Find where the given text appears and provide that cell's center as [x, y] coordinate. 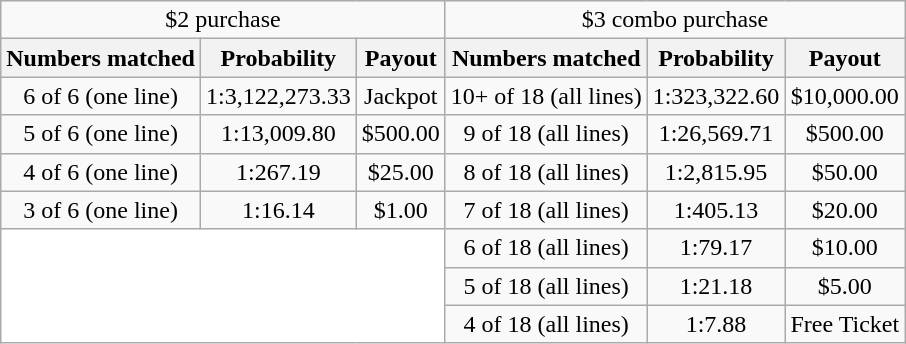
$1.00 [400, 210]
4 of 6 (one line) [101, 172]
1:21.18 [716, 286]
5 of 6 (one line) [101, 134]
Jackpot [400, 96]
1:26,569.71 [716, 134]
$3 combo purchase [674, 20]
1:13,009.80 [278, 134]
$2 purchase [224, 20]
1:405.13 [716, 210]
$50.00 [845, 172]
1:3,122,273.33 [278, 96]
$5.00 [845, 286]
1:7.88 [716, 324]
6 of 18 (all lines) [546, 248]
4 of 18 (all lines) [546, 324]
1:323,322.60 [716, 96]
Free Ticket [845, 324]
$10.00 [845, 248]
1:79.17 [716, 248]
7 of 18 (all lines) [546, 210]
9 of 18 (all lines) [546, 134]
5 of 18 (all lines) [546, 286]
1:267.19 [278, 172]
$20.00 [845, 210]
6 of 6 (one line) [101, 96]
3 of 6 (one line) [101, 210]
8 of 18 (all lines) [546, 172]
1:16.14 [278, 210]
10+ of 18 (all lines) [546, 96]
1:2,815.95 [716, 172]
$25.00 [400, 172]
$10,000.00 [845, 96]
